Scan for the cell matching the given text and deliver its [X, Y] coordinate at center. 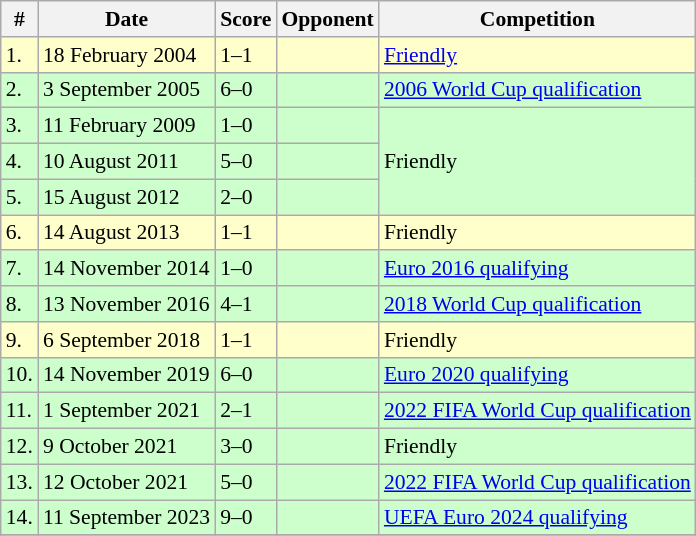
UEFA Euro 2024 qualifying [538, 518]
1. [20, 55]
14 August 2013 [126, 233]
4–1 [246, 304]
11. [20, 411]
1 September 2021 [126, 411]
14 November 2014 [126, 269]
2. [20, 90]
3–0 [246, 447]
10. [20, 375]
Euro 2016 qualifying [538, 269]
7. [20, 269]
6 September 2018 [126, 340]
8. [20, 304]
3. [20, 126]
11 February 2009 [126, 126]
2–1 [246, 411]
Score [246, 19]
2–0 [246, 197]
18 February 2004 [126, 55]
Date [126, 19]
12. [20, 447]
10 August 2011 [126, 162]
Euro 2020 qualifying [538, 375]
5. [20, 197]
15 August 2012 [126, 197]
# [20, 19]
9–0 [246, 518]
14. [20, 518]
11 September 2023 [126, 518]
4. [20, 162]
6. [20, 233]
13. [20, 482]
13 November 2016 [126, 304]
2006 World Cup qualification [538, 90]
3 September 2005 [126, 90]
9 October 2021 [126, 447]
9. [20, 340]
14 November 2019 [126, 375]
12 October 2021 [126, 482]
Competition [538, 19]
Opponent [328, 19]
2018 World Cup qualification [538, 304]
